Determine the (x, y) coordinate at the center of the cell enclosing the given text.  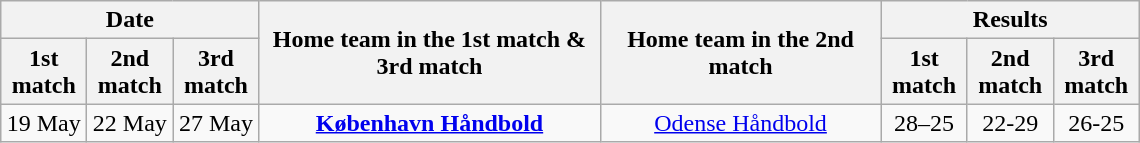
19 May (44, 123)
Results (1010, 20)
København Håndbold (430, 123)
Odense Håndbold (740, 123)
28–25 (924, 123)
22 May (130, 123)
27 May (216, 123)
22-29 (1010, 123)
Date (130, 20)
Home team in the 2nd match (740, 52)
Home team in the 1st match & 3rd match (430, 52)
26-25 (1096, 123)
